Search for the cell housing the specified text and yield its (x, y) center coordinate. 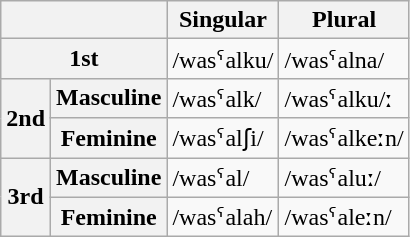
/wasˤalʃi/ (223, 138)
/wasˤalk/ (223, 98)
/wasˤaleːn/ (344, 217)
1st (84, 59)
/wasˤal/ (223, 178)
/wasˤalah/ (223, 217)
/wasˤalku/ː (344, 98)
3rd (26, 198)
/wasˤalkeːn/ (344, 138)
/wasˤalna/ (344, 59)
/wasˤalku/ (223, 59)
/wasˤaluː/ (344, 178)
Singular (223, 20)
2nd (26, 118)
Plural (344, 20)
